Detect which cell encompasses the target text, then output its [X, Y] center coordinate. 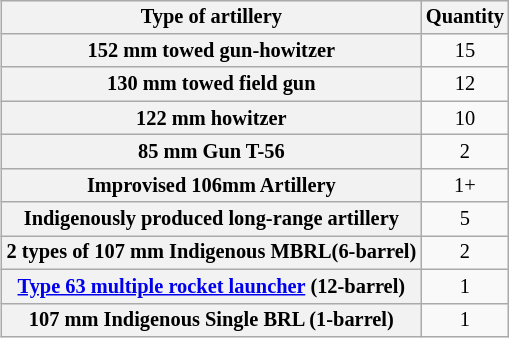
85 mm Gun T-56 [212, 152]
130 mm towed field gun [212, 84]
2 types of 107 mm Indigenous MBRL(6-barrel) [212, 253]
Quantity [465, 17]
Type 63 multiple rocket launcher (12-barrel) [212, 286]
12 [465, 84]
152 mm towed gun-howitzer [212, 51]
122 mm howitzer [212, 118]
Indigenously produced long-range artillery [212, 219]
5 [465, 219]
107 mm Indigenous Single BRL (1-barrel) [212, 320]
Improvised 106mm Artillery [212, 185]
1+ [465, 185]
10 [465, 118]
15 [465, 51]
Type of artillery [212, 17]
